Detect which cell encompasses the target text, then output its (X, Y) center coordinate. 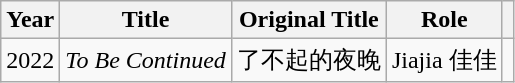
Jiajia 佳佳 (444, 60)
To Be Continued (146, 60)
Title (146, 20)
Year (30, 20)
Role (444, 20)
Original Title (308, 20)
2022 (30, 60)
了不起的夜晚 (308, 60)
